Identify which cell holds the provided text, then report its (x, y) central coordinate. 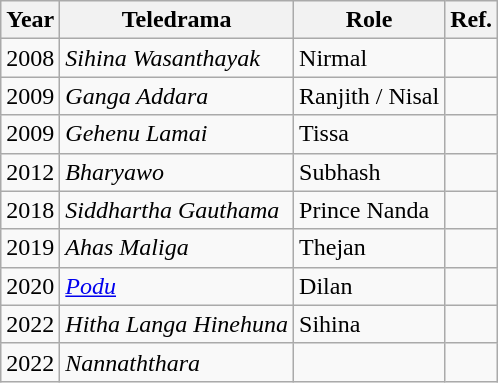
2008 (30, 58)
Year (30, 20)
Nirmal (370, 58)
Ahas Maliga (177, 248)
Subhash (370, 172)
Gehenu Lamai (177, 134)
Tissa (370, 134)
Sihina (370, 324)
Dilan (370, 286)
Prince Nanda (370, 210)
Podu (177, 286)
Nannaththara (177, 362)
Role (370, 20)
2020 (30, 286)
2019 (30, 248)
Ranjith / Nisal (370, 96)
Hitha Langa Hinehuna (177, 324)
Sihina Wasanthayak (177, 58)
Bharyawo (177, 172)
2018 (30, 210)
Teledrama (177, 20)
Ganga Addara (177, 96)
2012 (30, 172)
Thejan (370, 248)
Siddhartha Gauthama (177, 210)
Ref. (472, 20)
